From the cell containing the given text, extract its center point as [x, y] coordinate. 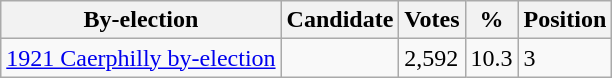
Position [565, 20]
By-election [141, 20]
2,592 [432, 58]
3 [565, 58]
Candidate [340, 20]
% [492, 20]
Votes [432, 20]
10.3 [492, 58]
1921 Caerphilly by-election [141, 58]
